Provide the [X, Y] coordinate of the cell's center where the given text is located.  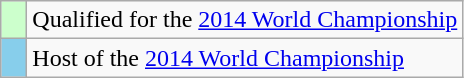
Host of the 2014 World Championship [245, 58]
Qualified for the 2014 World Championship [245, 20]
